Search for the cell housing the specified text and yield its (X, Y) center coordinate. 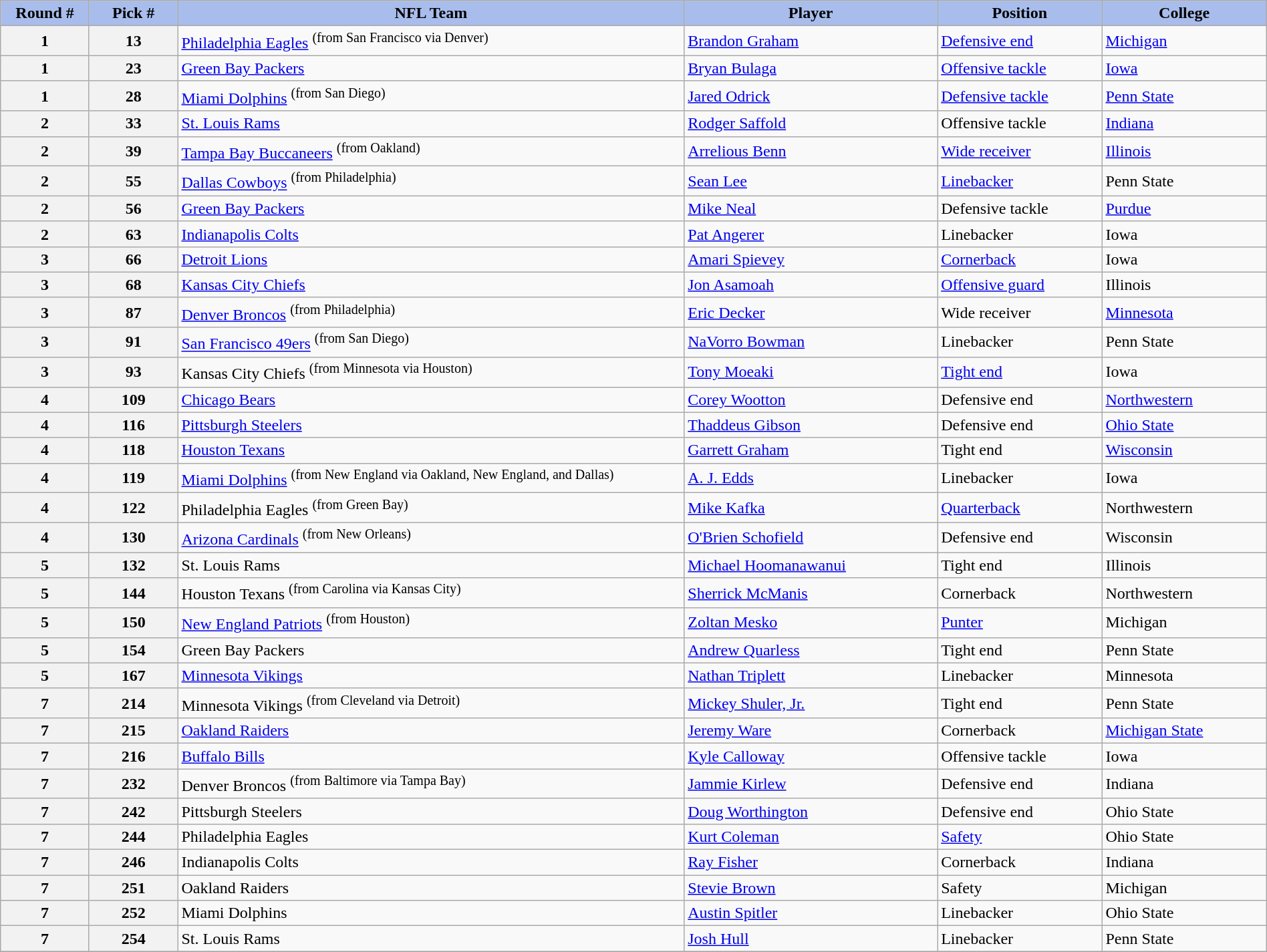
Rodger Saffold (811, 124)
116 (134, 425)
242 (134, 811)
Michigan State (1184, 731)
150 (134, 623)
251 (134, 888)
Kansas City Chiefs (from Minnesota via Houston) (431, 373)
Punter (1020, 623)
39 (134, 151)
Jon Asamoah (811, 285)
122 (134, 508)
Jeremy Ware (811, 731)
Austin Spitler (811, 913)
Houston Texans (431, 450)
Garrett Graham (811, 450)
Jared Odrick (811, 96)
Miami Dolphins (from San Diego) (431, 96)
Offensive guard (1020, 285)
Stevie Brown (811, 888)
O'Brien Schofield (811, 537)
Thaddeus Gibson (811, 425)
Chicago Bears (431, 400)
Round # (45, 13)
Philadelphia Eagles (from San Francisco via Denver) (431, 41)
San Francisco 49ers (from San Diego) (431, 342)
33 (134, 124)
144 (134, 593)
244 (134, 837)
Mike Kafka (811, 508)
93 (134, 373)
246 (134, 862)
Arizona Cardinals (from New Orleans) (431, 537)
Josh Hull (811, 939)
Kyle Calloway (811, 756)
Denver Broncos (from Baltimore via Tampa Bay) (431, 784)
Pat Angerer (811, 234)
College (1184, 13)
87 (134, 313)
Minnesota Vikings (from Cleveland via Detroit) (431, 703)
Eric Decker (811, 313)
Arrelious Benn (811, 151)
Ray Fisher (811, 862)
Andrew Quarless (811, 650)
Miami Dolphins (from New England via Oakland, New England, and Dallas) (431, 478)
NaVorro Bowman (811, 342)
Nathan Triplett (811, 675)
68 (134, 285)
132 (134, 565)
28 (134, 96)
Corey Wootton (811, 400)
118 (134, 450)
55 (134, 182)
Purdue (1184, 208)
A. J. Edds (811, 478)
Miami Dolphins (431, 913)
214 (134, 703)
Buffalo Bills (431, 756)
Philadelphia Eagles (from Green Bay) (431, 508)
Tony Moeaki (811, 373)
63 (134, 234)
Pick # (134, 13)
Kansas City Chiefs (431, 285)
252 (134, 913)
Bryan Bulaga (811, 68)
New England Patriots (from Houston) (431, 623)
Player (811, 13)
Mickey Shuler, Jr. (811, 703)
109 (134, 400)
119 (134, 478)
254 (134, 939)
Houston Texans (from Carolina via Kansas City) (431, 593)
NFL Team (431, 13)
Quarterback (1020, 508)
Detroit Lions (431, 259)
Amari Spievey (811, 259)
Kurt Coleman (811, 837)
Jammie Kirlew (811, 784)
Sherrick McManis (811, 593)
215 (134, 731)
130 (134, 537)
23 (134, 68)
Position (1020, 13)
Doug Worthington (811, 811)
13 (134, 41)
Zoltan Mesko (811, 623)
Sean Lee (811, 182)
91 (134, 342)
167 (134, 675)
216 (134, 756)
Minnesota Vikings (431, 675)
154 (134, 650)
56 (134, 208)
Mike Neal (811, 208)
Denver Broncos (from Philadelphia) (431, 313)
232 (134, 784)
Philadelphia Eagles (431, 837)
Dallas Cowboys (from Philadelphia) (431, 182)
Brandon Graham (811, 41)
66 (134, 259)
Tampa Bay Buccaneers (from Oakland) (431, 151)
Michael Hoomanawanui (811, 565)
